Scan for the cell matching the given text and deliver its [x, y] coordinate at center. 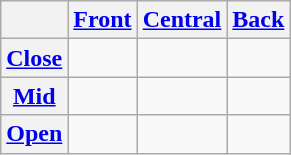
Front [102, 20]
Open [34, 134]
Close [34, 58]
Back [258, 20]
Mid [34, 96]
Central [182, 20]
